For the text-containing cell, return its midpoint in [X, Y] coordinate format. 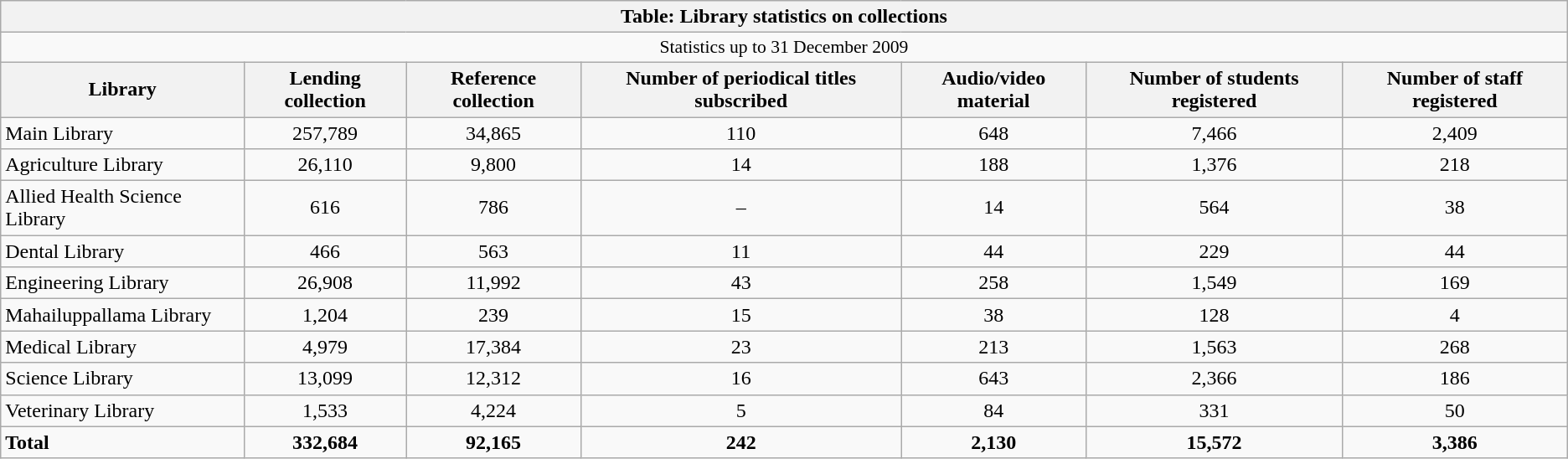
1,533 [325, 410]
Mahailuppallama Library [122, 315]
1,563 [1215, 347]
43 [741, 283]
23 [741, 347]
563 [494, 251]
– [741, 208]
Total [122, 442]
1,376 [1215, 165]
332,684 [325, 442]
Agriculture Library [122, 165]
242 [741, 442]
Library [122, 89]
564 [1215, 208]
15,572 [1215, 442]
4,979 [325, 347]
3,386 [1454, 442]
Lending collection [325, 89]
11,992 [494, 283]
616 [325, 208]
188 [993, 165]
50 [1454, 410]
92,165 [494, 442]
Allied Health Science Library [122, 208]
Main Library [122, 133]
2,366 [1215, 379]
26,908 [325, 283]
84 [993, 410]
229 [1215, 251]
Number of students registered [1215, 89]
Reference collection [494, 89]
15 [741, 315]
11 [741, 251]
Audio/video material [993, 89]
186 [1454, 379]
Veterinary Library [122, 410]
Number of periodical titles subscribed [741, 89]
257,789 [325, 133]
9,800 [494, 165]
331 [1215, 410]
268 [1454, 347]
110 [741, 133]
7,466 [1215, 133]
2,409 [1454, 133]
2,130 [993, 442]
Number of staff registered [1454, 89]
Table: Library statistics on collections [784, 17]
26,110 [325, 165]
258 [993, 283]
643 [993, 379]
4 [1454, 315]
786 [494, 208]
4,224 [494, 410]
Science Library [122, 379]
648 [993, 133]
218 [1454, 165]
17,384 [494, 347]
1,204 [325, 315]
1,549 [1215, 283]
Medical Library [122, 347]
Dental Library [122, 251]
5 [741, 410]
Engineering Library [122, 283]
128 [1215, 315]
12,312 [494, 379]
13,099 [325, 379]
Statistics up to 31 December 2009 [784, 48]
34,865 [494, 133]
213 [993, 347]
169 [1454, 283]
16 [741, 379]
466 [325, 251]
239 [494, 315]
